Identify which cell holds the provided text, then report its [x, y] central coordinate. 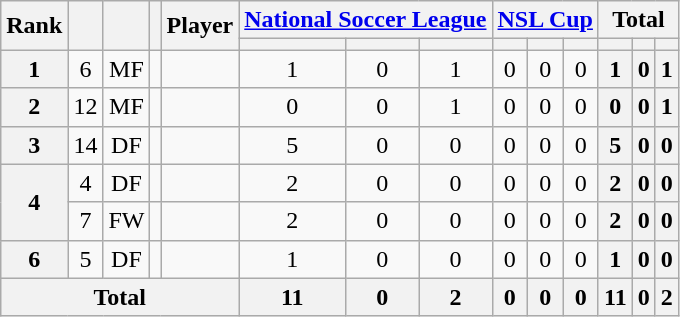
National Soccer League [366, 20]
14 [86, 145]
12 [86, 107]
NSL Cup [545, 20]
Player [200, 26]
7 [86, 221]
FW [126, 221]
3 [34, 145]
Rank [34, 26]
